Scan for the cell matching the given text and deliver its [x, y] coordinate at center. 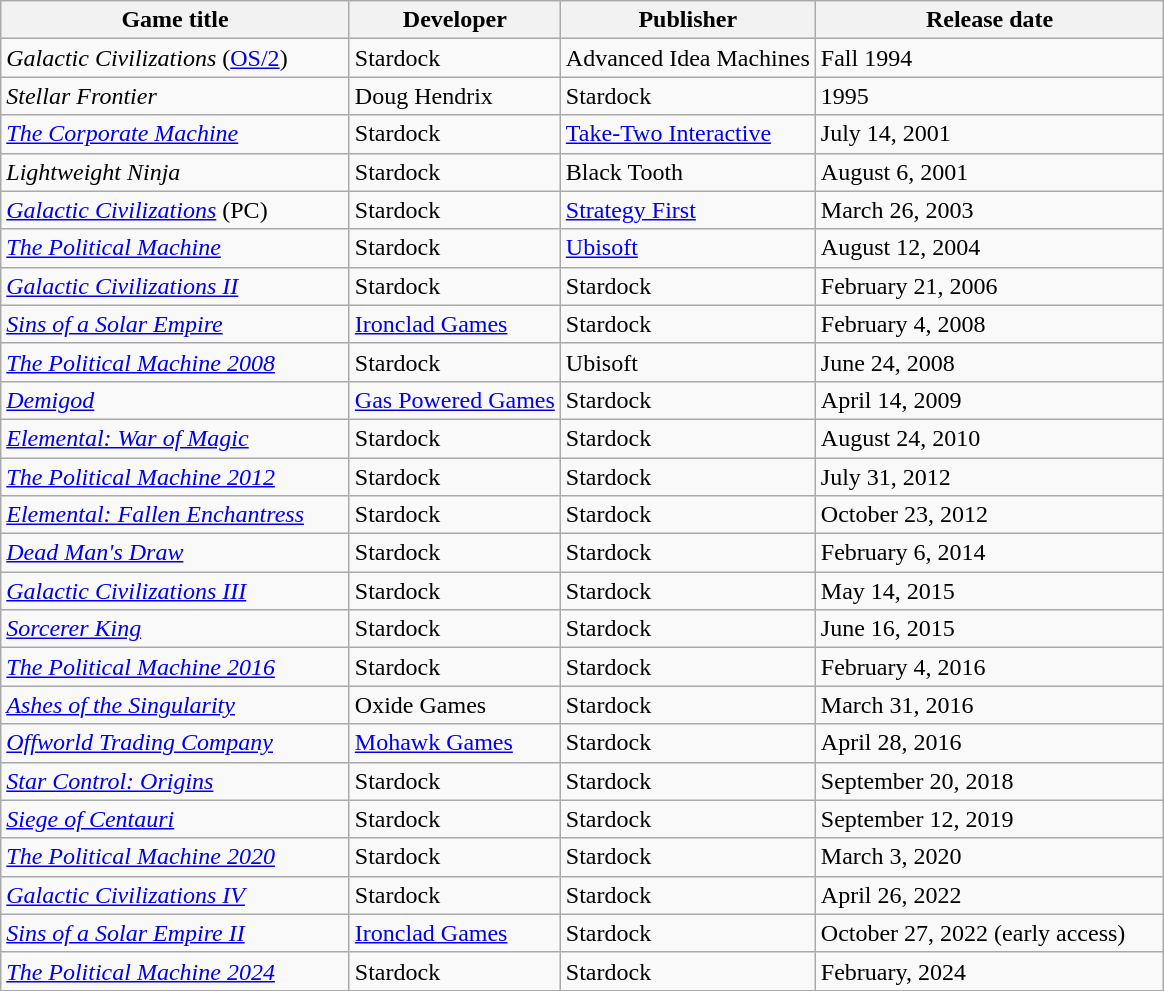
Elemental: War of Magic [176, 438]
Gas Powered Games [454, 400]
The Political Machine 2008 [176, 362]
The Political Machine 2012 [176, 477]
Galactic Civilizations IV [176, 895]
May 14, 2015 [990, 591]
Release date [990, 20]
The Political Machine 2020 [176, 857]
Lightweight Ninja [176, 172]
Demigod [176, 400]
July 14, 2001 [990, 134]
Oxide Games [454, 705]
February 6, 2014 [990, 553]
March 31, 2016 [990, 705]
1995 [990, 96]
April 14, 2009 [990, 400]
Siege of Centauri [176, 819]
April 28, 2016 [990, 743]
Advanced Idea Machines [688, 58]
March 3, 2020 [990, 857]
Strategy First [688, 210]
Stellar Frontier [176, 96]
February 21, 2006 [990, 286]
Offworld Trading Company [176, 743]
Galactic Civilizations (OS/2) [176, 58]
The Political Machine 2016 [176, 667]
Game title [176, 20]
Publisher [688, 20]
Galactic Civilizations (PC) [176, 210]
Sins of a Solar Empire II [176, 933]
The Corporate Machine [176, 134]
February 4, 2008 [990, 324]
The Political Machine [176, 248]
Elemental: Fallen Enchantress [176, 515]
Galactic Civilizations II [176, 286]
February 4, 2016 [990, 667]
The Political Machine 2024 [176, 971]
July 31, 2012 [990, 477]
Star Control: Origins [176, 781]
February, 2024 [990, 971]
September 12, 2019 [990, 819]
August 6, 2001 [990, 172]
Dead Man's Draw [176, 553]
April 26, 2022 [990, 895]
August 24, 2010 [990, 438]
Fall 1994 [990, 58]
August 12, 2004 [990, 248]
October 27, 2022 (early access) [990, 933]
Ashes of the Singularity [176, 705]
Take-Two Interactive [688, 134]
June 24, 2008 [990, 362]
Sorcerer King [176, 629]
Black Tooth [688, 172]
Doug Hendrix [454, 96]
October 23, 2012 [990, 515]
June 16, 2015 [990, 629]
March 26, 2003 [990, 210]
September 20, 2018 [990, 781]
Galactic Civilizations III [176, 591]
Sins of a Solar Empire [176, 324]
Developer [454, 20]
Mohawk Games [454, 743]
